Search for the cell housing the specified text and yield its [X, Y] center coordinate. 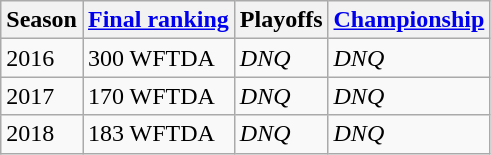
Championship [409, 20]
2017 [42, 96]
Final ranking [158, 20]
Playoffs [281, 20]
170 WFTDA [158, 96]
2018 [42, 134]
2016 [42, 58]
Season [42, 20]
183 WFTDA [158, 134]
300 WFTDA [158, 58]
